Return (x, y) of the center of cell containing provided text 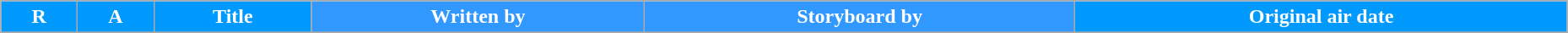
Storyboard by (859, 17)
Written by (478, 17)
Title (233, 17)
A (115, 17)
Original air date (1322, 17)
R (39, 17)
